From the cell containing the given text, extract its center point as [X, Y] coordinate. 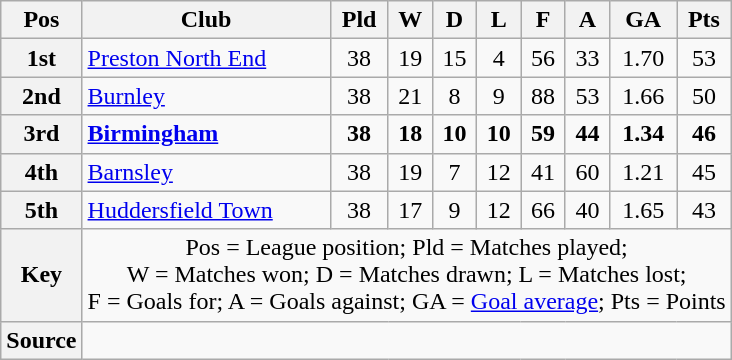
44 [587, 134]
Pts [704, 20]
33 [587, 58]
D [454, 20]
2nd [42, 96]
Pld [359, 20]
1st [42, 58]
Birmingham [206, 134]
Pos [42, 20]
17 [410, 210]
21 [410, 96]
Key [42, 275]
50 [704, 96]
4th [42, 172]
W [410, 20]
Huddersfield Town [206, 210]
40 [587, 210]
60 [587, 172]
5th [42, 210]
Burnley [206, 96]
1.34 [644, 134]
43 [704, 210]
56 [543, 58]
Barnsley [206, 172]
8 [454, 96]
66 [543, 210]
F [543, 20]
7 [454, 172]
15 [454, 58]
4 [499, 58]
46 [704, 134]
1.65 [644, 210]
L [499, 20]
Source [42, 340]
A [587, 20]
45 [704, 172]
GA [644, 20]
Preston North End [206, 58]
1.66 [644, 96]
18 [410, 134]
88 [543, 96]
1.70 [644, 58]
Club [206, 20]
1.21 [644, 172]
59 [543, 134]
3rd [42, 134]
41 [543, 172]
